Scan for the cell matching the given text and deliver its (x, y) coordinate at center. 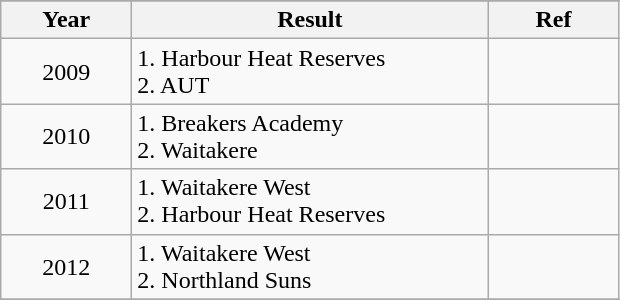
Year (66, 20)
2010 (66, 136)
1. Harbour Heat Reserves2. AUT (310, 72)
2011 (66, 202)
2009 (66, 72)
Ref (554, 20)
Result (310, 20)
1. Waitakere West2. Northland Suns (310, 266)
2012 (66, 266)
1. Waitakere West2. Harbour Heat Reserves (310, 202)
1. Breakers Academy2. Waitakere (310, 136)
